Find where the given text appears and provide that cell's center as [X, Y] coordinate. 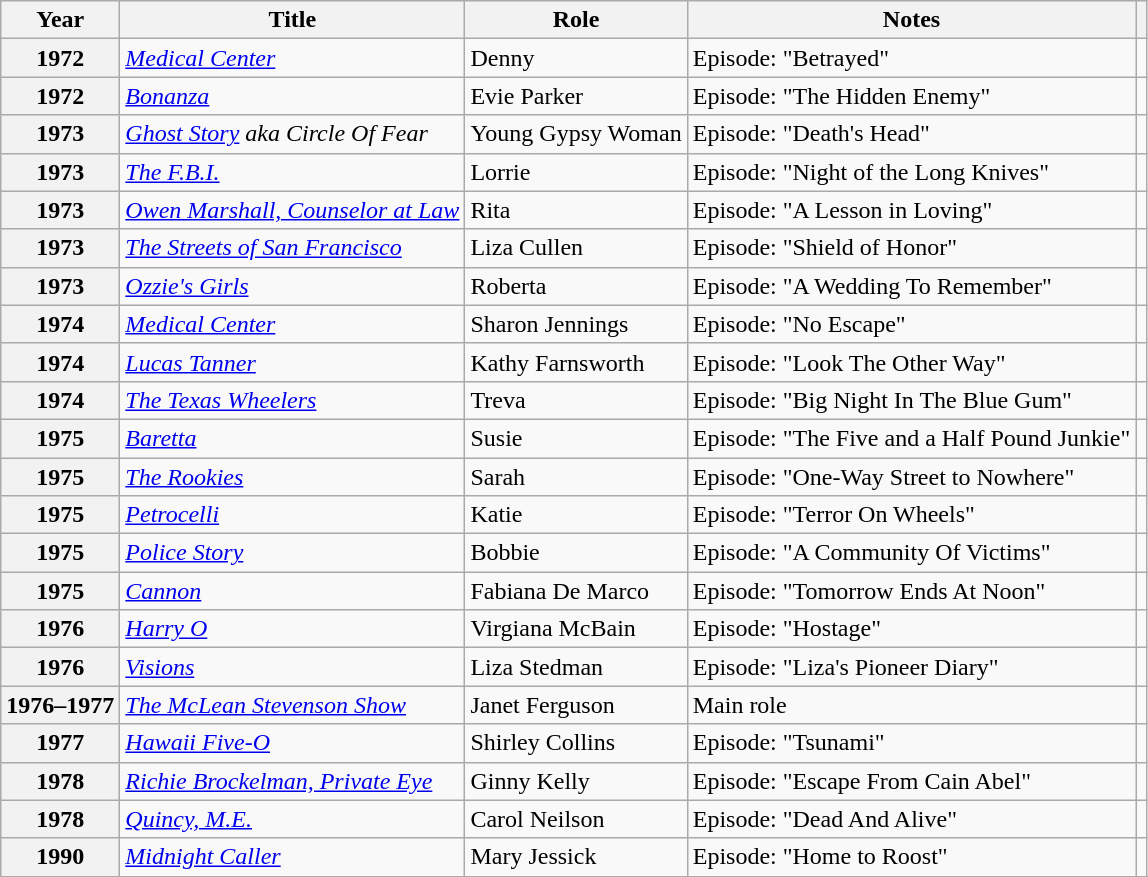
Owen Marshall, Counselor at Law [292, 210]
Denny [576, 58]
Richie Brockelman, Private Eye [292, 781]
Episode: "A Lesson in Loving" [912, 210]
Fabiana De Marco [576, 591]
Police Story [292, 553]
Episode: "Home to Roost" [912, 857]
Cannon [292, 591]
Visions [292, 667]
Harry O [292, 629]
Episode: "Tomorrow Ends At Noon" [912, 591]
Lucas Tanner [292, 362]
The F.B.I. [292, 172]
Katie [576, 515]
Role [576, 20]
Ozzie's Girls [292, 286]
Treva [576, 400]
The Rookies [292, 477]
Episode: "Liza's Pioneer Diary" [912, 667]
Episode: "Big Night In The Blue Gum" [912, 400]
Ghost Story aka Circle Of Fear [292, 134]
1976–1977 [60, 705]
Sharon Jennings [576, 324]
Lorrie [576, 172]
Episode: "Betrayed" [912, 58]
The Streets of San Francisco [292, 248]
The Texas Wheelers [292, 400]
Episode: "Dead And Alive" [912, 819]
1977 [60, 743]
Mary Jessick [576, 857]
Episode: "Hostage" [912, 629]
Episode: "Look The Other Way" [912, 362]
Year [60, 20]
Evie Parker [576, 96]
Susie [576, 438]
Sarah [576, 477]
Ginny Kelly [576, 781]
Episode: "Death's Head" [912, 134]
Episode: "Shield of Honor" [912, 248]
Episode: "One-Way Street to Nowhere" [912, 477]
1990 [60, 857]
Episode: "Night of the Long Knives" [912, 172]
Quincy, M.E. [292, 819]
Title [292, 20]
Episode: "A Wedding To Remember" [912, 286]
Midnight Caller [292, 857]
Main role [912, 705]
Liza Cullen [576, 248]
Kathy Farnsworth [576, 362]
The McLean Stevenson Show [292, 705]
Rita [576, 210]
Baretta [292, 438]
Roberta [576, 286]
Bonanza [292, 96]
Shirley Collins [576, 743]
Episode: "No Escape" [912, 324]
Liza Stedman [576, 667]
Episode: "Escape From Cain Abel" [912, 781]
Episode: "A Community Of Victims" [912, 553]
Episode: "Tsunami" [912, 743]
Hawaii Five-O [292, 743]
Episode: "The Hidden Enemy" [912, 96]
Virgiana McBain [576, 629]
Episode: "Terror On Wheels" [912, 515]
Young Gypsy Woman [576, 134]
Episode: "The Five and a Half Pound Junkie" [912, 438]
Bobbie [576, 553]
Janet Ferguson [576, 705]
Petrocelli [292, 515]
Carol Neilson [576, 819]
Notes [912, 20]
